Capture the cell that displays the provided text and extract its (X, Y) central coordinate. 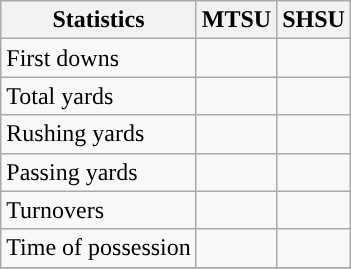
Turnovers (99, 210)
First downs (99, 58)
Time of possession (99, 248)
Rushing yards (99, 134)
Total yards (99, 96)
Statistics (99, 20)
SHSU (314, 20)
MTSU (236, 20)
Passing yards (99, 172)
